Return (x, y) of the center of cell containing provided text 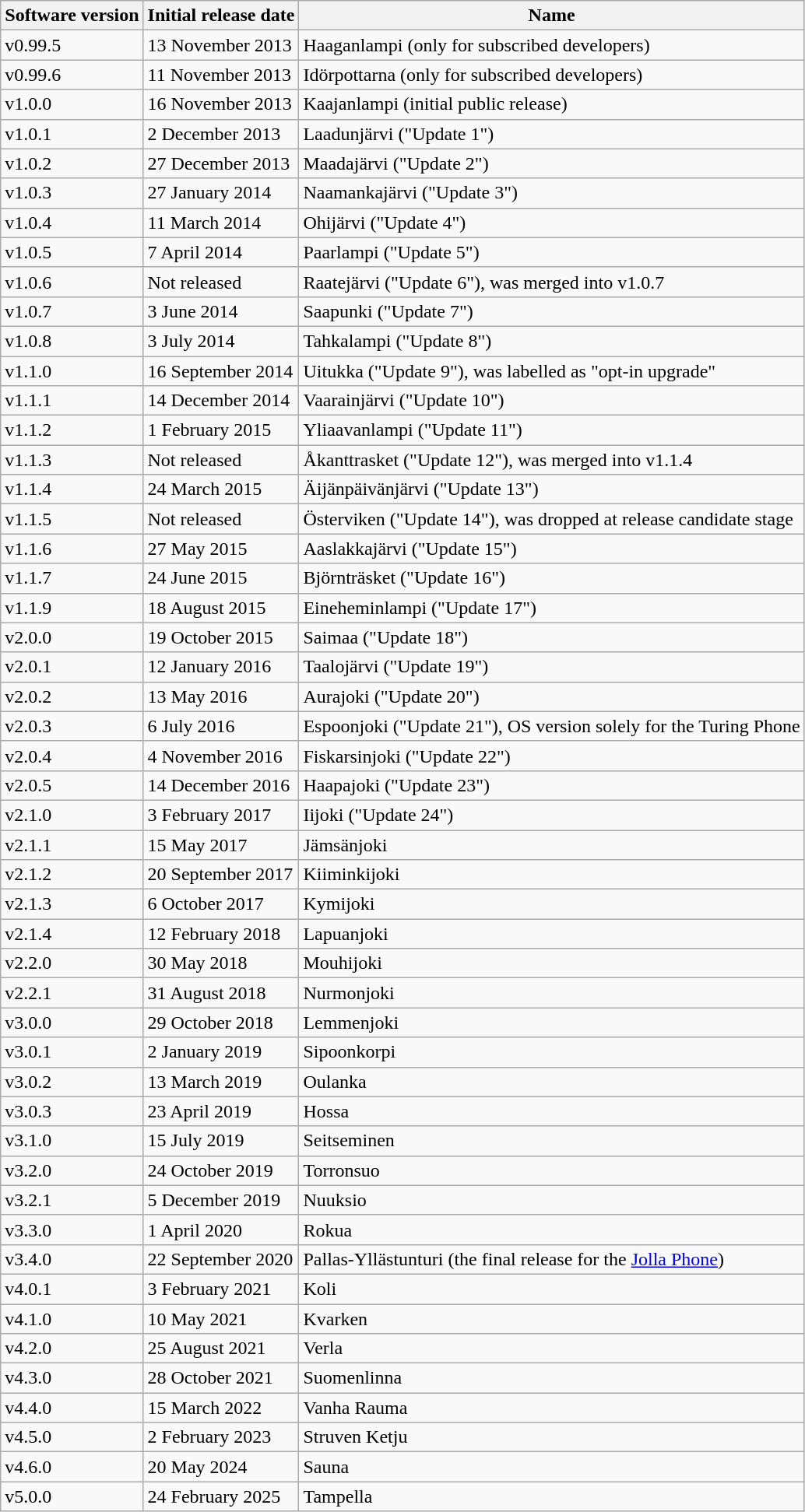
Maadajärvi ("Update 2") (551, 163)
6 October 2017 (221, 904)
v1.1.2 (72, 430)
Åkanttrasket ("Update 12"), was merged into v1.1.4 (551, 460)
v1.1.1 (72, 401)
31 August 2018 (221, 993)
v0.99.5 (72, 45)
15 May 2017 (221, 844)
Initial release date (221, 16)
14 December 2016 (221, 785)
Kaajanlampi (initial public release) (551, 104)
Vaarainjärvi ("Update 10") (551, 401)
v1.0.3 (72, 193)
15 March 2022 (221, 1408)
Paarlampi ("Update 5") (551, 252)
Verla (551, 1349)
3 June 2014 (221, 311)
4 November 2016 (221, 756)
2 January 2019 (221, 1052)
v2.2.1 (72, 993)
v5.0.0 (72, 1496)
6 July 2016 (221, 726)
10 May 2021 (221, 1319)
24 October 2019 (221, 1170)
7 April 2014 (221, 252)
v2.0.4 (72, 756)
v3.2.0 (72, 1170)
Haapajoki ("Update 23") (551, 785)
12 February 2018 (221, 934)
Eineheminlampi ("Update 17") (551, 608)
v1.0.5 (72, 252)
v4.6.0 (72, 1467)
Björnträsket ("Update 16") (551, 578)
Ohijärvi ("Update 4") (551, 223)
19 October 2015 (221, 637)
v2.1.0 (72, 815)
v1.0.8 (72, 341)
v2.0.1 (72, 667)
v3.1.0 (72, 1141)
24 June 2015 (221, 578)
v1.0.6 (72, 282)
27 January 2014 (221, 193)
v4.5.0 (72, 1437)
Espoonjoki ("Update 21"), OS version solely for the Turing Phone (551, 726)
Vanha Rauma (551, 1408)
Saapunki ("Update 7") (551, 311)
v2.0.3 (72, 726)
v2.1.4 (72, 934)
12 January 2016 (221, 667)
v4.2.0 (72, 1349)
Suomenlinna (551, 1378)
18 August 2015 (221, 608)
27 May 2015 (221, 549)
11 March 2014 (221, 223)
13 November 2013 (221, 45)
v0.99.6 (72, 75)
16 November 2013 (221, 104)
Aurajoki ("Update 20") (551, 696)
Tampella (551, 1496)
v4.1.0 (72, 1319)
2 December 2013 (221, 134)
13 May 2016 (221, 696)
Name (551, 16)
v1.0.4 (72, 223)
v3.3.0 (72, 1230)
Hossa (551, 1111)
15 July 2019 (221, 1141)
Torronsuo (551, 1170)
Kiiminkijoki (551, 875)
16 September 2014 (221, 371)
Sipoonkorpi (551, 1052)
Naamankajärvi ("Update 3") (551, 193)
Aaslakkajärvi ("Update 15") (551, 549)
v1.0.2 (72, 163)
v1.1.6 (72, 549)
20 May 2024 (221, 1467)
Saimaa ("Update 18") (551, 637)
Rokua (551, 1230)
v1.0.7 (72, 311)
Struven Ketju (551, 1437)
v2.1.2 (72, 875)
3 February 2017 (221, 815)
v3.0.3 (72, 1111)
Nurmonjoki (551, 993)
v2.1.1 (72, 844)
23 April 2019 (221, 1111)
Nuuksio (551, 1200)
v3.2.1 (72, 1200)
v4.0.1 (72, 1289)
13 March 2019 (221, 1082)
Lapuanjoki (551, 934)
24 March 2015 (221, 489)
v1.1.4 (72, 489)
v1.0.0 (72, 104)
Yliaavanlampi ("Update 11") (551, 430)
Idörpottarna (only for subscribed developers) (551, 75)
Tahkalampi ("Update 8") (551, 341)
20 September 2017 (221, 875)
Koli (551, 1289)
Software version (72, 16)
v3.4.0 (72, 1259)
30 May 2018 (221, 963)
v3.0.2 (72, 1082)
Mouhijoki (551, 963)
28 October 2021 (221, 1378)
2 February 2023 (221, 1437)
11 November 2013 (221, 75)
Äijänpäivänjärvi ("Update 13") (551, 489)
Seitseminen (551, 1141)
v3.0.0 (72, 1023)
Laadunjärvi ("Update 1") (551, 134)
v1.1.3 (72, 460)
3 July 2014 (221, 341)
Kymijoki (551, 904)
29 October 2018 (221, 1023)
v2.0.5 (72, 785)
Kvarken (551, 1319)
Raatejärvi ("Update 6"), was merged into v1.0.7 (551, 282)
24 February 2025 (221, 1496)
v2.0.2 (72, 696)
v1.1.7 (72, 578)
v2.1.3 (72, 904)
v3.0.1 (72, 1052)
22 September 2020 (221, 1259)
v2.0.0 (72, 637)
27 December 2013 (221, 163)
3 February 2021 (221, 1289)
v2.2.0 (72, 963)
Uitukka ("Update 9"), was labelled as "opt-in upgrade" (551, 371)
Iijoki ("Update 24") (551, 815)
v4.4.0 (72, 1408)
5 December 2019 (221, 1200)
Österviken ("Update 14"), was dropped at release candidate stage (551, 519)
Lemmenjoki (551, 1023)
Oulanka (551, 1082)
Pallas-Yllästunturi (the final release for the Jolla Phone) (551, 1259)
1 February 2015 (221, 430)
Fiskarsinjoki ("Update 22") (551, 756)
v4.3.0 (72, 1378)
v1.1.9 (72, 608)
v1.1.5 (72, 519)
Sauna (551, 1467)
Taalojärvi ("Update 19") (551, 667)
1 April 2020 (221, 1230)
v1.0.1 (72, 134)
25 August 2021 (221, 1349)
Jämsänjoki (551, 844)
v1.1.0 (72, 371)
Haaganlampi (only for subscribed developers) (551, 45)
14 December 2014 (221, 401)
